Determine the [x, y] coordinate at the center of the cell enclosing the given text.  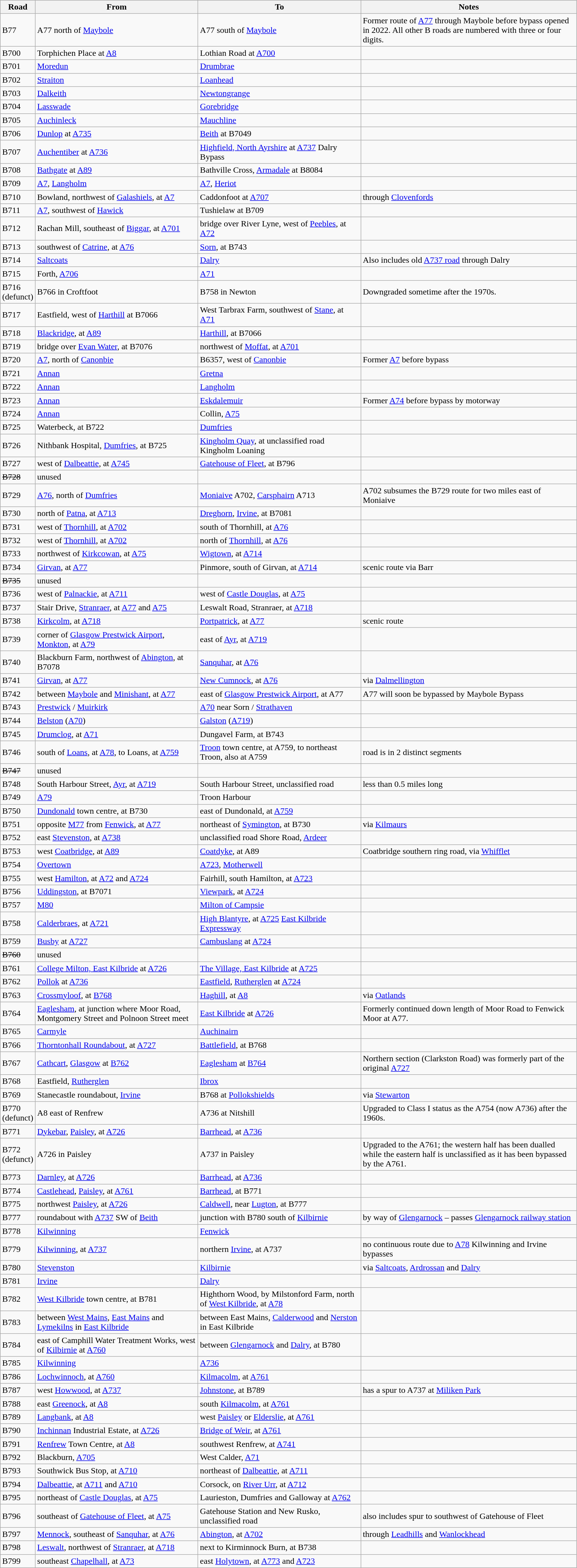
B791 [18, 1444]
B764 [18, 1014]
northwest of Kirkcowan, at A75 [117, 554]
B785 [18, 1363]
B743 [18, 707]
A70 near Sorn / Strathaven [280, 707]
A77 south of Maybole [280, 30]
West Calder, A71 [280, 1457]
B783 [18, 1322]
road is in 2 distinct segments [469, 752]
between Maybole and Minishant, at A77 [117, 694]
Barrhead, at B771 [280, 1190]
Kirkcolm, at A718 [117, 621]
Lasswade [117, 107]
A7, southwest of Hawick [117, 210]
Battlefield, at B768 [280, 1045]
Mennock, southeast of Sanquhar, at A76 [117, 1534]
Stanecastle roundabout, Irvine [117, 1095]
B709 [18, 183]
south Kilmacolm, at A761 [280, 1403]
north of Thornhill, at A76 [280, 540]
no continuous route due to A78 Kilwinning and Irvine bypasses [469, 1249]
Langbank, at A8 [117, 1417]
Stevenston [117, 1267]
northeast of Dalbeattie, at A711 [280, 1471]
north of Patna, at A713 [117, 513]
via Dalmellington [469, 680]
B747 [18, 771]
Dundonald town centre, at B730 [117, 811]
south of Loans, at A78, to Loans, at A759 [117, 752]
unclassified road Shore Road, Ardeer [280, 838]
Langholm [280, 387]
B739 [18, 639]
B718 [18, 333]
Dumfries [280, 427]
Dungavel Farm, at B743 [280, 734]
Southwick Bus Stop, at A710 [117, 1471]
B735 [18, 581]
Troon Harbour [280, 797]
Haghill, at A8 [280, 995]
B762 [18, 982]
B707 [18, 152]
B795 [18, 1498]
Sanquhar, at A76 [280, 662]
B759 [18, 942]
B798 [18, 1548]
Thorntonhall Roundabout, at A727 [117, 1045]
B703 [18, 93]
west Hamilton, at A72 and A724 [117, 878]
Dreghorn, Irvine, at B7081 [280, 513]
Cambuslang at A724 [280, 942]
B717 [18, 315]
via Stewarton [469, 1095]
A76, north of Dumfries [117, 495]
west Coatbridge, at A89 [117, 851]
B754 [18, 865]
Viewpark, at A724 [280, 891]
B773 [18, 1177]
B797 [18, 1534]
Prestwick / Muirkirk [117, 707]
Belston (A70) [117, 721]
A7, north of Canonbie [117, 360]
Carmyle [117, 1032]
east Stevenston, at A738 [117, 838]
Eaglesham at B764 [280, 1063]
Gatehouse Station and New Rusko, unclassified road [280, 1516]
Former A74 before bypass by motorway [469, 400]
B758 in Newton [280, 292]
Beith at B7049 [280, 133]
B708 [18, 170]
B715 [18, 274]
A702 subsumes the B729 route for two miles east of Moniaive [469, 495]
Bowland, northwest of Galashiels, at A7 [117, 197]
B700 [18, 53]
Mauchline [280, 120]
B787 [18, 1390]
Loanhead [280, 80]
B741 [18, 680]
Irvine [117, 1281]
southwest of Catrine, at A76 [117, 247]
A726 in Paisley [117, 1154]
The Village, East Kilbride at A725 [280, 968]
B725 [18, 427]
Also includes old A737 road through Dalry [469, 260]
east Holytown, at A773 and A723 [280, 1561]
Eastfield, west of Harthill at B7066 [117, 315]
west of Dalbeattie, at A745 [117, 464]
B711 [18, 210]
through Clovenfords [469, 197]
Northern section (Clarkston Road) was formerly part of the original A727 [469, 1063]
B780 [18, 1267]
Moredun [117, 66]
Waterbeck, at B722 [117, 427]
Portpatrick, at A77 [280, 621]
B757 [18, 905]
B768 [18, 1081]
B788 [18, 1403]
B771 [18, 1131]
southeast of Gatehouse of Fleet, at A75 [117, 1516]
Moniaive A702, Carsphairn A713 [280, 495]
Drumclog, at A71 [117, 734]
Eaglesham, at junction where Moor Road, Montgomery Street and Polnoon Street meet [117, 1014]
B733 [18, 554]
B731 [18, 527]
Galston (A719) [280, 721]
Blackburn, A705 [117, 1457]
B789 [18, 1417]
B716 (defunct) [18, 292]
B763 [18, 995]
bridge over River Lyne, west of Peebles, at A72 [280, 229]
Fenwick [280, 1231]
by way of Glengarnock – passes Glengarnock railway station [469, 1218]
B704 [18, 107]
B701 [18, 66]
Kilmacolm, at A761 [280, 1377]
Abington, at A702 [280, 1534]
Upgraded to the A761; the western half has been dualled while the eastern half is unclassified as it has been bypassed by the A761. [469, 1154]
B768 at Pollokshields [280, 1095]
Lochwinnoch, at A760 [117, 1377]
B721 [18, 373]
Former A7 before bypass [469, 360]
B740 [18, 662]
B782 [18, 1299]
B775 [18, 1204]
B793 [18, 1471]
west Paisley or Elderslie, at A761 [280, 1417]
West Tarbrax Farm, southwest of Stane, at A71 [280, 315]
B766 in Croftfoot [117, 292]
Auchinleck [117, 120]
between West Mains, East Mains and Lymekilns in East Kilbride [117, 1322]
High Blantyre, at A725 East Kilbride Expressway [280, 923]
Uddingston, at B7071 [117, 891]
Bridge of Weir, at A761 [280, 1430]
Straiton [117, 80]
northeast of Symington, at B730 [280, 824]
east of Dundonald, at A759 [280, 811]
B777 [18, 1218]
Gatehouse of Fleet, at B796 [280, 464]
A736 at Nitshill [280, 1113]
Gretna [280, 373]
To [280, 7]
B790 [18, 1430]
via Oatlands [469, 995]
Blackridge, at A89 [117, 333]
Eastfield, Rutherglen at A724 [280, 982]
B77 [18, 30]
South Harbour Street, Ayr, at A719 [117, 784]
A723, Motherwell [280, 865]
Downgraded sometime after the 1970s. [469, 292]
Dunlop at A735 [117, 133]
Johnstone, at B789 [280, 1390]
B705 [18, 120]
B745 [18, 734]
B786 [18, 1377]
B724 [18, 414]
Former route of A77 through Maybole before bypass opened in 2022. All other B roads are numbered with three or four digits. [469, 30]
Fairhill, south Hamilton, at A723 [280, 878]
B714 [18, 260]
Coatdyke, at A89 [280, 851]
A77 north of Maybole [117, 30]
B736 [18, 594]
B730 [18, 513]
B769 [18, 1095]
Dalkeith [117, 93]
east of Glasgow Prestwick Airport, at A77 [280, 694]
A77 will soon be bypassed by Maybole Bypass [469, 694]
opposite M77 from Fenwick, at A77 [117, 824]
B753 [18, 851]
Upgraded to Class I status as the A754 (now A736) after the 1960s. [469, 1113]
B755 [18, 878]
Dalbeattie, at A711 and A710 [117, 1484]
South Harbour Street, unclassified road [280, 784]
Busby at A727 [117, 942]
Sorn, at B743 [280, 247]
B796 [18, 1516]
B713 [18, 247]
Collin, A75 [280, 414]
southeast Chapelhall, at A73 [117, 1561]
Formerly continued down length of Moor Road to Fenwick Moor at A77. [469, 1014]
B774 [18, 1190]
scenic route [469, 621]
Harthill, at B7066 [280, 333]
A7, Heriot [280, 183]
Torphichen Place at A8 [117, 53]
northern Irvine, at A737 [280, 1249]
Nithbank Hospital, Dumfries, at B725 [117, 445]
Gorebridge [280, 107]
B706 [18, 133]
Crossmyloof, at B768 [117, 995]
via Kilmaurs [469, 824]
Milton of Campsie [280, 905]
B737 [18, 607]
B6357, west of Canonbie [280, 360]
Dykebar, Paisley, at A726 [117, 1131]
East Kilbride at A726 [280, 1014]
B702 [18, 80]
east of Camphill Water Treatment Works, west of Kilbirnie at A760 [117, 1345]
Bathville Cross, Armadale at B8084 [280, 170]
Blackburn Farm, northwest of Abington, at B7078 [117, 662]
Renfrew Town Centre, at A8 [117, 1444]
Newtongrange [280, 93]
Rachan Mill, southeast of Biggar, at A701 [117, 229]
B765 [18, 1032]
roundabout with A737 SW of Beith [117, 1218]
Inchinnan Industrial Estate, at A726 [117, 1430]
B750 [18, 811]
B778 [18, 1231]
B748 [18, 784]
south of Thornhill, at A76 [280, 527]
scenic route via Barr [469, 567]
through Leadhills and Wanlockhead [469, 1534]
B752 [18, 838]
Caddonfoot at A707 [280, 197]
B772 (defunct) [18, 1154]
Overtown [117, 865]
B758 [18, 923]
B712 [18, 229]
Pollok at A736 [117, 982]
B751 [18, 824]
B760 [18, 955]
B719 [18, 346]
B784 [18, 1345]
B722 [18, 387]
B726 [18, 445]
less than 0.5 miles long [469, 784]
northwest of Moffat, at A701 [280, 346]
B767 [18, 1063]
northeast of Castle Douglas, at A75 [117, 1498]
B729 [18, 495]
B794 [18, 1484]
Castlehead, Paisley, at A761 [117, 1190]
B732 [18, 540]
New Cumnock, at A76 [280, 680]
Calderbraes, at A721 [117, 923]
Stair Drive, Stranraer, at A77 and A75 [117, 607]
B779 [18, 1249]
Kingholm Quay, at unclassified road Kingholm Loaning [280, 445]
via Saltcoats, Ardrossan and Dalry [469, 1267]
B744 [18, 721]
B738 [18, 621]
Laurieston, Dumfries and Galloway at A762 [280, 1498]
B710 [18, 197]
B742 [18, 694]
Highthorn Wood, by Milstonford Farm, north of West Kilbride, at A78 [280, 1299]
west of Palnackie, at A711 [117, 594]
Wigtown, at A714 [280, 554]
Darnley, at A726 [117, 1177]
B723 [18, 400]
corner of Glasgow Prestwick Airport, Monkton, at A79 [117, 639]
Caldwell, near Lugton, at B777 [280, 1204]
Bathgate at A89 [117, 170]
B746 [18, 752]
Leswalt, northwest of Stranraer, at A718 [117, 1548]
B766 [18, 1045]
A737 in Paisley [280, 1154]
Highfield, North Ayrshire at A737 Dalry Bypass [280, 152]
next to Kirminnock Burn, at B738 [280, 1548]
Eskdalemuir [280, 400]
between Glengarnock and Dalry, at B780 [280, 1345]
A7, Langholm [117, 183]
West Kilbride town centre, at B781 [117, 1299]
Road [18, 7]
A71 [280, 274]
Auchentiber at A736 [117, 152]
Forth, A706 [117, 274]
Coatbridge southern ring road, via Whifflet [469, 851]
B727 [18, 464]
west Howwood, at A737 [117, 1390]
Troon town centre, at A759, to northeast Troon, also at A759 [280, 752]
Lothian Road at A700 [280, 53]
A736 [280, 1363]
west of Castle Douglas, at A75 [280, 594]
B761 [18, 968]
east Greenock, at A8 [117, 1403]
Pinmore, south of Girvan, at A714 [280, 567]
Saltcoats [117, 260]
also includes spur to southwest of Gatehouse of Fleet [469, 1516]
Notes [469, 7]
Corsock, on River Urr, at A712 [280, 1484]
A79 [117, 797]
Drumbrae [280, 66]
junction with B780 south of Kilbirnie [280, 1218]
Ibrox [280, 1081]
Leswalt Road, Stranraer, at A718 [280, 607]
B728 [18, 477]
B749 [18, 797]
has a spur to A737 at Miliken Park [469, 1390]
Auchinairn [280, 1032]
northwest Paisley, at A726 [117, 1204]
B734 [18, 567]
Tushielaw at B709 [280, 210]
A8 east of Renfrew [117, 1113]
B781 [18, 1281]
B720 [18, 360]
B799 [18, 1561]
Eastfield, Rutherglen [117, 1081]
bridge over Evan Water, at B7076 [117, 346]
From [117, 7]
B792 [18, 1457]
between East Mains, Calderwood and Nerston in East Kilbride [280, 1322]
southwest Renfrew, at A741 [280, 1444]
east of Ayr, at A719 [280, 639]
Kilwinning, at A737 [117, 1249]
B756 [18, 891]
M80 [117, 905]
Cathcart, Glasgow at B762 [117, 1063]
B770 (defunct) [18, 1113]
Kilbirnie [280, 1267]
College Milton, East Kilbride at A726 [117, 968]
